For the text-containing cell, return its midpoint in (x, y) coordinate format. 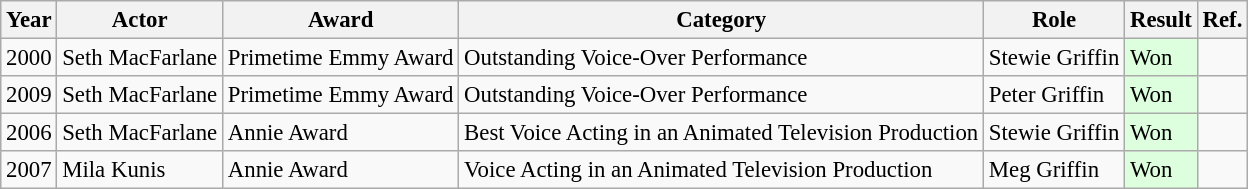
Mila Kunis (140, 170)
Voice Acting in an Animated Television Production (722, 170)
2006 (29, 133)
Peter Griffin (1054, 95)
2000 (29, 58)
2007 (29, 170)
Meg Griffin (1054, 170)
Ref. (1222, 20)
Year (29, 20)
Role (1054, 20)
2009 (29, 95)
Category (722, 20)
Result (1162, 20)
Actor (140, 20)
Best Voice Acting in an Animated Television Production (722, 133)
Award (340, 20)
